Provide the [x, y] coordinate of the cell's center where the given text is located.  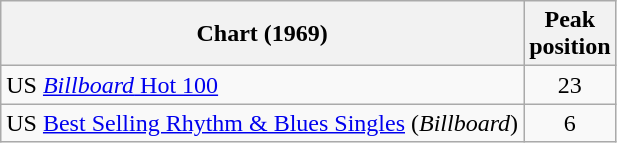
Chart (1969) [262, 34]
US Best Selling Rhythm & Blues Singles (Billboard) [262, 123]
US Billboard Hot 100 [262, 85]
Peakposition [570, 34]
6 [570, 123]
23 [570, 85]
